Capture the cell that displays the provided text and extract its (x, y) central coordinate. 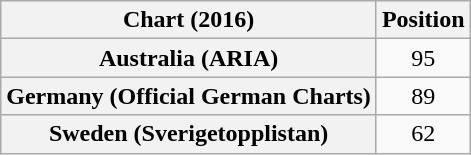
Position (423, 20)
Australia (ARIA) (189, 58)
62 (423, 134)
89 (423, 96)
Chart (2016) (189, 20)
95 (423, 58)
Germany (Official German Charts) (189, 96)
Sweden (Sverigetopplistan) (189, 134)
